Provide the [x, y] coordinate of the cell's center where the given text is located.  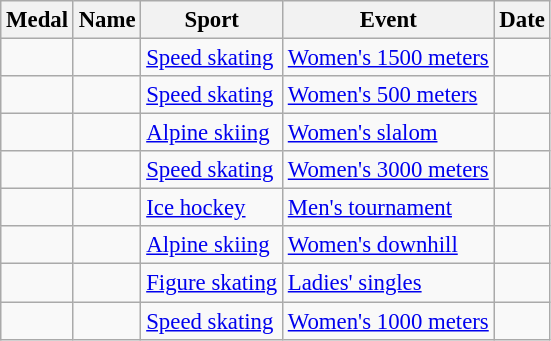
Women's 1000 meters [388, 321]
Women's slalom [388, 133]
Men's tournament [388, 208]
Ice hockey [212, 208]
Date [522, 20]
Medal [38, 20]
Figure skating [212, 283]
Women's 500 meters [388, 95]
Ladies' singles [388, 283]
Name [107, 20]
Women's downhill [388, 245]
Women's 1500 meters [388, 58]
Sport [212, 20]
Women's 3000 meters [388, 170]
Event [388, 20]
